Provide the [x, y] coordinate of the cell's center where the given text is located.  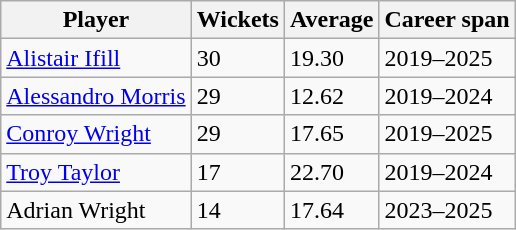
Adrian Wright [96, 210]
2023–2025 [447, 210]
30 [238, 58]
14 [238, 210]
Average [332, 20]
17.64 [332, 210]
Conroy Wright [96, 134]
Career span [447, 20]
12.62 [332, 96]
19.30 [332, 58]
Troy Taylor [96, 172]
17.65 [332, 134]
Alessandro Morris [96, 96]
Player [96, 20]
22.70 [332, 172]
Alistair Ifill [96, 58]
17 [238, 172]
Wickets [238, 20]
